Return the (X, Y) coordinate for the center point of the cell that contains the specified text.  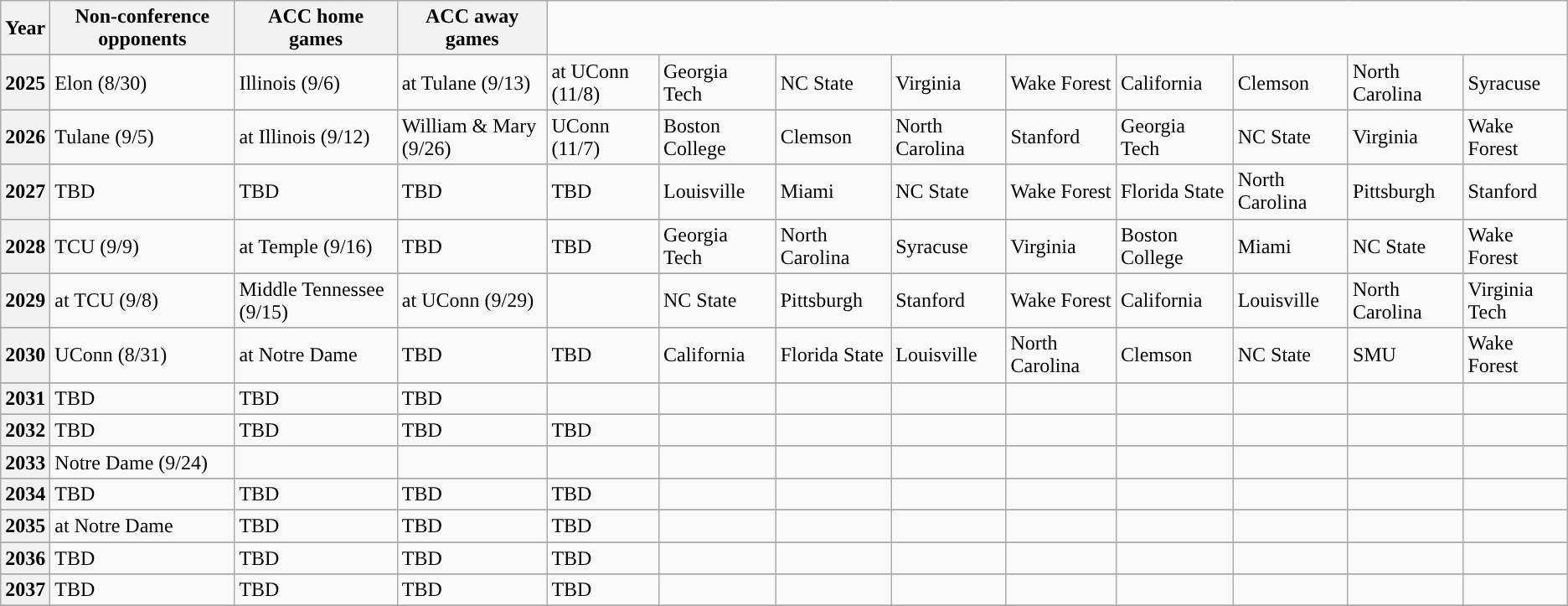
2036 (25, 557)
ACC home games (316, 28)
UConn (8/31) (142, 355)
at TCU (9/8) (142, 300)
Illinois (9/6) (316, 82)
Virginia Tech (1515, 300)
2027 (25, 191)
2032 (25, 430)
2031 (25, 398)
2035 (25, 526)
Notre Dame (9/24) (142, 462)
at Tulane (9/13) (472, 82)
William & Mary (9/26) (472, 137)
2026 (25, 137)
at UConn (9/29) (472, 300)
2034 (25, 494)
UConn (11/7) (603, 137)
at Temple (9/16) (316, 246)
Non-conference opponents (142, 28)
at Illinois (9/12) (316, 137)
at UConn (11/8) (603, 82)
2029 (25, 300)
Elon (8/30) (142, 82)
2037 (25, 590)
TCU (9/9) (142, 246)
2028 (25, 246)
2033 (25, 462)
Middle Tennessee (9/15) (316, 300)
2025 (25, 82)
ACC away games (472, 28)
Tulane (9/5) (142, 137)
Year (25, 28)
SMU (1406, 355)
2030 (25, 355)
